Scan for the cell matching the given text and deliver its [x, y] coordinate at center. 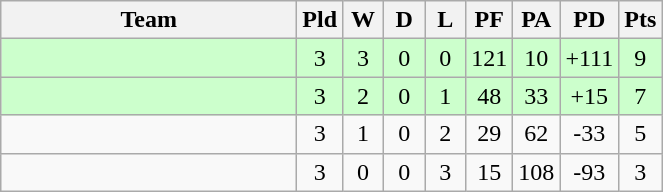
PA [536, 20]
W [364, 20]
PD [590, 20]
62 [536, 134]
-93 [590, 172]
9 [640, 58]
+15 [590, 96]
Pts [640, 20]
10 [536, 58]
5 [640, 134]
108 [536, 172]
D [404, 20]
Team [149, 20]
29 [490, 134]
33 [536, 96]
Pld [320, 20]
+111 [590, 58]
7 [640, 96]
121 [490, 58]
15 [490, 172]
48 [490, 96]
-33 [590, 134]
L [446, 20]
PF [490, 20]
